Search for the cell housing the specified text and yield its (x, y) center coordinate. 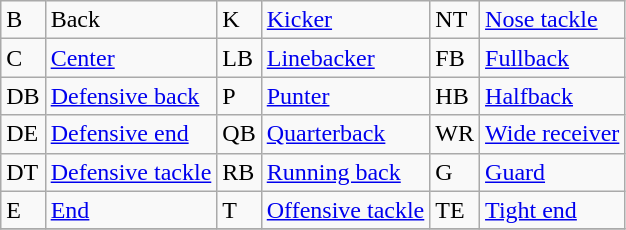
DB (23, 96)
T (239, 210)
FB (455, 58)
WR (455, 134)
Running back (346, 172)
Kicker (346, 20)
C (23, 58)
Linebacker (346, 58)
Defensive tackle (131, 172)
B (23, 20)
G (455, 172)
Fullback (552, 58)
Offensive tackle (346, 210)
Quarterback (346, 134)
Defensive end (131, 134)
QB (239, 134)
End (131, 210)
Tight end (552, 210)
Guard (552, 172)
DE (23, 134)
HB (455, 96)
Wide receiver (552, 134)
RB (239, 172)
Defensive back (131, 96)
E (23, 210)
Halfback (552, 96)
Punter (346, 96)
P (239, 96)
Center (131, 58)
TE (455, 210)
K (239, 20)
LB (239, 58)
Back (131, 20)
DT (23, 172)
NT (455, 20)
Nose tackle (552, 20)
